Extract the (x, y) coordinate from the center of the cell holding the provided text.  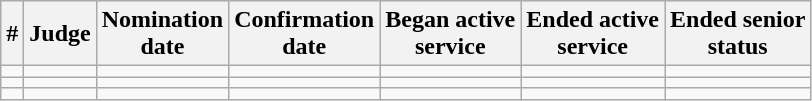
Confirmationdate (304, 34)
# (12, 34)
Began activeservice (450, 34)
Judge (60, 34)
Nominationdate (162, 34)
Ended seniorstatus (737, 34)
Ended activeservice (593, 34)
